Provide the (x, y) coordinate of the cell's center where the given text is located.  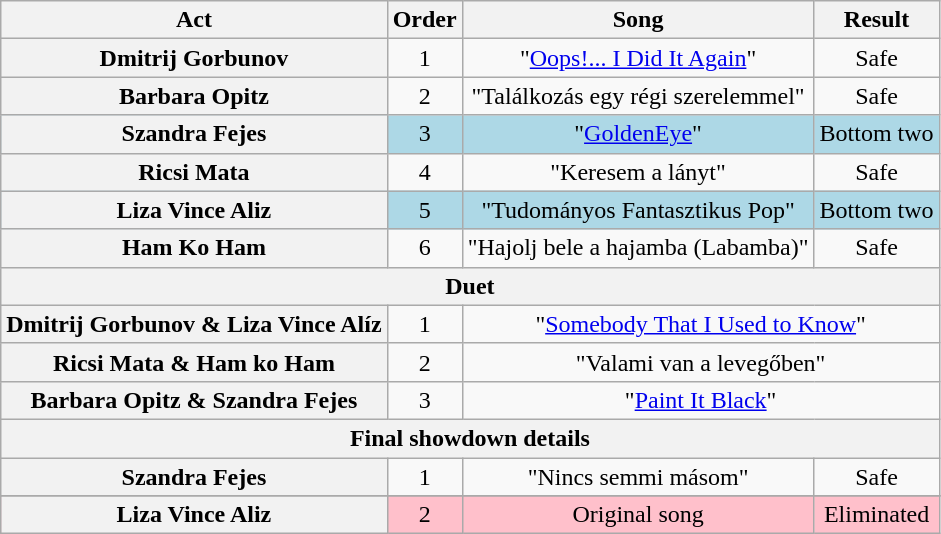
"Nincs semmi másom" (638, 477)
Result (876, 20)
Act (194, 20)
Barbara Opitz & Szandra Fejes (194, 400)
Dmitrij Gorbunov & Liza Vince Alíz (194, 324)
"Somebody That I Used to Know" (700, 324)
Final showdown details (470, 438)
"Paint It Black" (700, 400)
Ricsi Mata & Ham ko Ham (194, 362)
"Oops!... I Did It Again" (638, 58)
6 (424, 248)
"GoldenEye" (638, 134)
Song (638, 20)
"Keresem a lányt" (638, 172)
"Valami van a levegőben" (700, 362)
Dmitrij Gorbunov (194, 58)
Ham Ko Ham (194, 248)
"Hajolj bele a hajamba (Labamba)" (638, 248)
Eliminated (876, 515)
"Találkozás egy régi szerelemmel" (638, 96)
Ricsi Mata (194, 172)
5 (424, 210)
Original song (638, 515)
4 (424, 172)
Duet (470, 286)
Order (424, 20)
"Tudományos Fantasztikus Pop" (638, 210)
Barbara Opitz (194, 96)
